Provide the [x, y] coordinate of the cell's center where the given text is located.  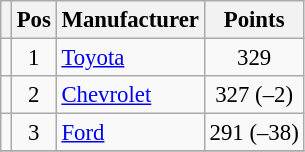
3 [34, 133]
Chevrolet [130, 95]
1 [34, 58]
291 (–38) [254, 133]
329 [254, 58]
Points [254, 20]
Manufacturer [130, 20]
Toyota [130, 58]
Ford [130, 133]
Pos [34, 20]
327 (–2) [254, 95]
2 [34, 95]
